Search for the cell housing the specified text and yield its [X, Y] center coordinate. 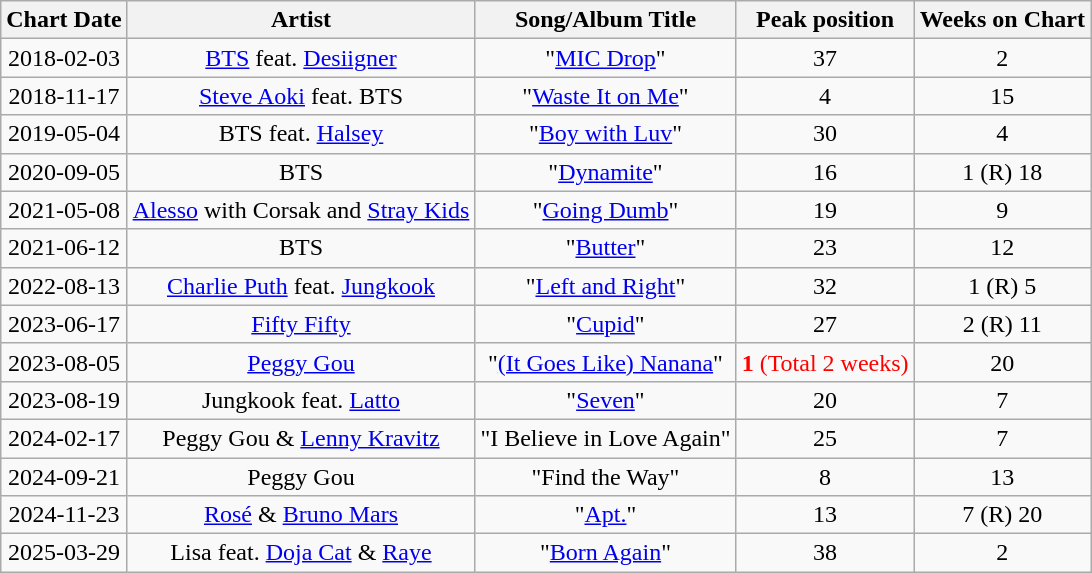
Rosé & Bruno Mars [301, 515]
27 [825, 324]
2018-11-17 [64, 96]
2021-05-08 [64, 210]
7 (R) 20 [1002, 515]
1 (R) 18 [1002, 172]
"Born Again" [606, 553]
2023-08-05 [64, 362]
19 [825, 210]
2019-05-04 [64, 134]
2024-02-17 [64, 438]
Peggy Gou & Lenny Kravitz [301, 438]
1 (Total 2 weeks) [825, 362]
"Dynamite" [606, 172]
2023-06-17 [64, 324]
"Seven" [606, 400]
"(It Goes Like) Nanana" [606, 362]
16 [825, 172]
"Going Dumb" [606, 210]
"Find the Way" [606, 477]
1 (R) 5 [1002, 286]
Jungkook feat. Latto [301, 400]
37 [825, 58]
"Butter" [606, 248]
"MIC Drop" [606, 58]
"Cupid" [606, 324]
38 [825, 553]
15 [1002, 96]
"Apt." [606, 515]
2018-02-03 [64, 58]
"I Believe in Love Again" [606, 438]
"Waste It on Me" [606, 96]
2025-03-29 [64, 553]
"Boy with Luv" [606, 134]
Alesso with Corsak and Stray Kids [301, 210]
2021-06-12 [64, 248]
Song/Album Title [606, 20]
Peak position [825, 20]
Steve Aoki feat. BTS [301, 96]
23 [825, 248]
BTS feat. Halsey [301, 134]
2023-08-19 [64, 400]
2 (R) 11 [1002, 324]
"Left and Right" [606, 286]
2020-09-05 [64, 172]
Lisa feat. Doja Cat & Raye [301, 553]
Chart Date [64, 20]
12 [1002, 248]
9 [1002, 210]
Artist [301, 20]
Charlie Puth feat. Jungkook [301, 286]
Fifty Fifty [301, 324]
Weeks on Chart [1002, 20]
2024-09-21 [64, 477]
8 [825, 477]
2022-08-13 [64, 286]
30 [825, 134]
25 [825, 438]
BTS feat. Desiigner [301, 58]
2024-11-23 [64, 515]
32 [825, 286]
